Find where the given text appears and provide that cell's center as [X, Y] coordinate. 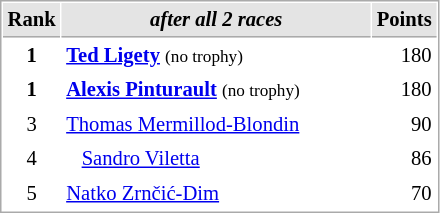
Rank [32, 20]
Sandro Viletta [216, 158]
4 [32, 158]
Alexis Pinturault (no trophy) [216, 90]
5 [32, 194]
Ted Ligety (no trophy) [216, 56]
after all 2 races [216, 20]
Points [404, 20]
86 [404, 158]
3 [32, 124]
Thomas Mermillod-Blondin [216, 124]
90 [404, 124]
70 [404, 194]
Natko Zrnčić-Dim [216, 194]
